Pinpoint the cell where the given text exists, returning its (x, y) midpoint coordinate. 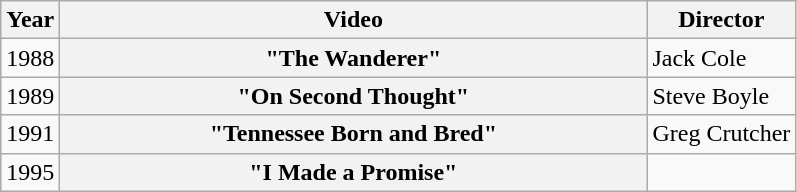
Jack Cole (722, 58)
"I Made a Promise" (354, 172)
"Tennessee Born and Bred" (354, 134)
Video (354, 20)
Greg Crutcher (722, 134)
1991 (30, 134)
"The Wanderer" (354, 58)
Director (722, 20)
Year (30, 20)
1989 (30, 96)
1988 (30, 58)
1995 (30, 172)
"On Second Thought" (354, 96)
Steve Boyle (722, 96)
